Determine the [X, Y] coordinate at the center of the cell enclosing the given text.  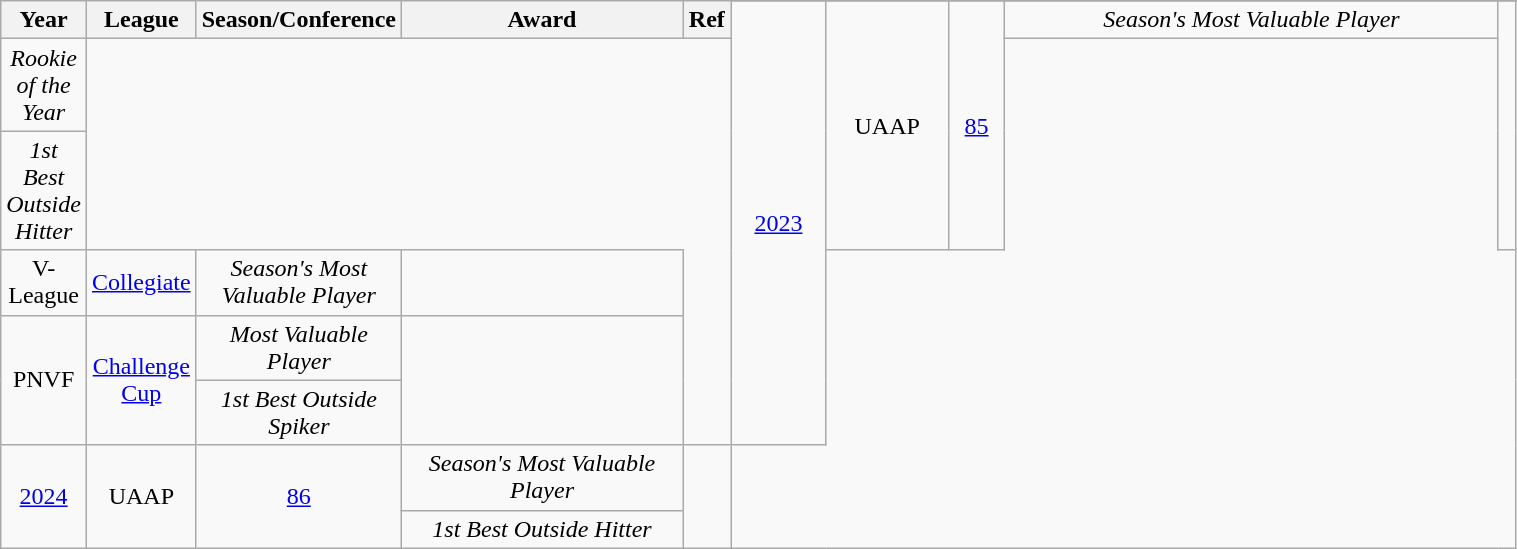
Challenge Cup [141, 380]
86 [298, 496]
Award [542, 20]
PNVF [44, 380]
League [141, 20]
Collegiate [141, 282]
Year [44, 20]
Rookie of the Year [44, 85]
1st Best Outside Spiker [298, 412]
85 [976, 126]
Ref [708, 20]
Most Valuable Player [298, 348]
Season/Conference [298, 20]
V-League [44, 282]
2024 [44, 496]
2023 [778, 223]
